Return the (x, y) coordinate for the center point of the cell that contains the specified text.  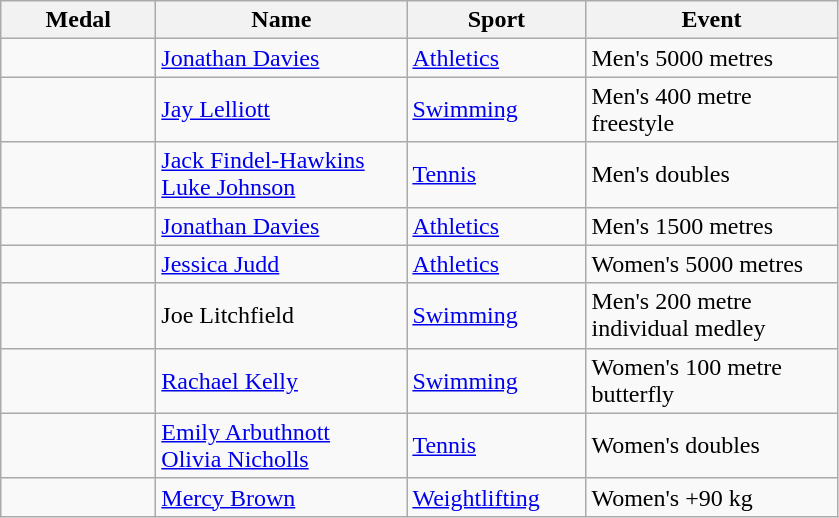
Sport (496, 20)
Jessica Judd (282, 264)
Weightlifting (496, 497)
Men's doubles (712, 174)
Women's doubles (712, 446)
Medal (78, 20)
Mercy Brown (282, 497)
Rachael Kelly (282, 380)
Men's 400 metre freestyle (712, 110)
Joe Litchfield (282, 316)
Jack Findel-Hawkins Luke Johnson (282, 174)
Jay Lelliott (282, 110)
Men's 200 metre individual medley (712, 316)
Emily Arbuthnott Olivia Nicholls (282, 446)
Women's +90 kg (712, 497)
Men's 1500 metres (712, 226)
Event (712, 20)
Name (282, 20)
Women's 100 metre butterfly (712, 380)
Men's 5000 metres (712, 58)
Women's 5000 metres (712, 264)
